Capture the cell that displays the provided text and extract its [x, y] central coordinate. 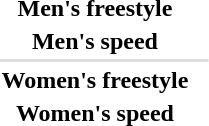
Men's speed [95, 41]
Women's freestyle [95, 80]
